Identify which cell holds the provided text, then report its [X, Y] central coordinate. 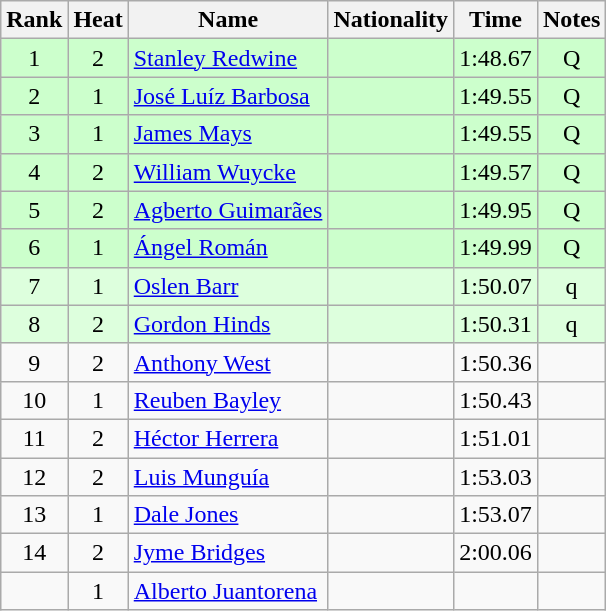
Gordon Hinds [228, 324]
1:50.31 [496, 324]
Name [228, 20]
9 [34, 362]
Ángel Román [228, 248]
Rank [34, 20]
Héctor Herrera [228, 438]
Anthony West [228, 362]
Reuben Bayley [228, 400]
1:49.57 [496, 172]
8 [34, 324]
Agberto Guimarães [228, 210]
4 [34, 172]
12 [34, 477]
Alberto Juantorena [228, 591]
William Wuycke [228, 172]
Stanley Redwine [228, 58]
1:53.07 [496, 515]
Luis Munguía [228, 477]
5 [34, 210]
13 [34, 515]
Dale Jones [228, 515]
6 [34, 248]
Notes [571, 20]
José Luíz Barbosa [228, 96]
3 [34, 134]
Jyme Bridges [228, 553]
10 [34, 400]
2:00.06 [496, 553]
Time [496, 20]
1:49.95 [496, 210]
Heat [98, 20]
James Mays [228, 134]
14 [34, 553]
1:51.01 [496, 438]
Nationality [391, 20]
Oslen Barr [228, 286]
1:50.36 [496, 362]
1:50.43 [496, 400]
1:49.99 [496, 248]
11 [34, 438]
1:48.67 [496, 58]
7 [34, 286]
1:50.07 [496, 286]
1:53.03 [496, 477]
